Detect which cell encompasses the target text, then output its (X, Y) center coordinate. 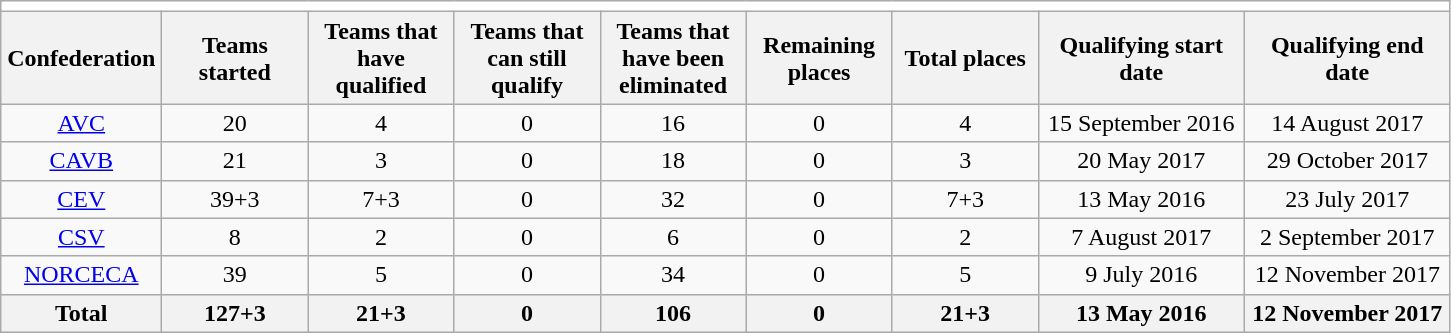
15 September 2016 (1141, 123)
29 October 2017 (1347, 161)
8 (235, 237)
Qualifying start date (1141, 58)
Teams that have been eliminated (673, 58)
Total places (965, 58)
14 August 2017 (1347, 123)
127+3 (235, 313)
39 (235, 275)
Remaining places (819, 58)
34 (673, 275)
Total (82, 313)
6 (673, 237)
20 May 2017 (1141, 161)
AVC (82, 123)
2 September 2017 (1347, 237)
CSV (82, 237)
NORCECA (82, 275)
Qualifying end date (1347, 58)
106 (673, 313)
20 (235, 123)
23 July 2017 (1347, 199)
9 July 2016 (1141, 275)
Teams that have qualified (381, 58)
7 August 2017 (1141, 237)
32 (673, 199)
CEV (82, 199)
18 (673, 161)
39+3 (235, 199)
16 (673, 123)
CAVB (82, 161)
21 (235, 161)
Teams started (235, 58)
Confederation (82, 58)
Teams that can still qualify (527, 58)
